Capture the cell that displays the provided text and extract its [x, y] central coordinate. 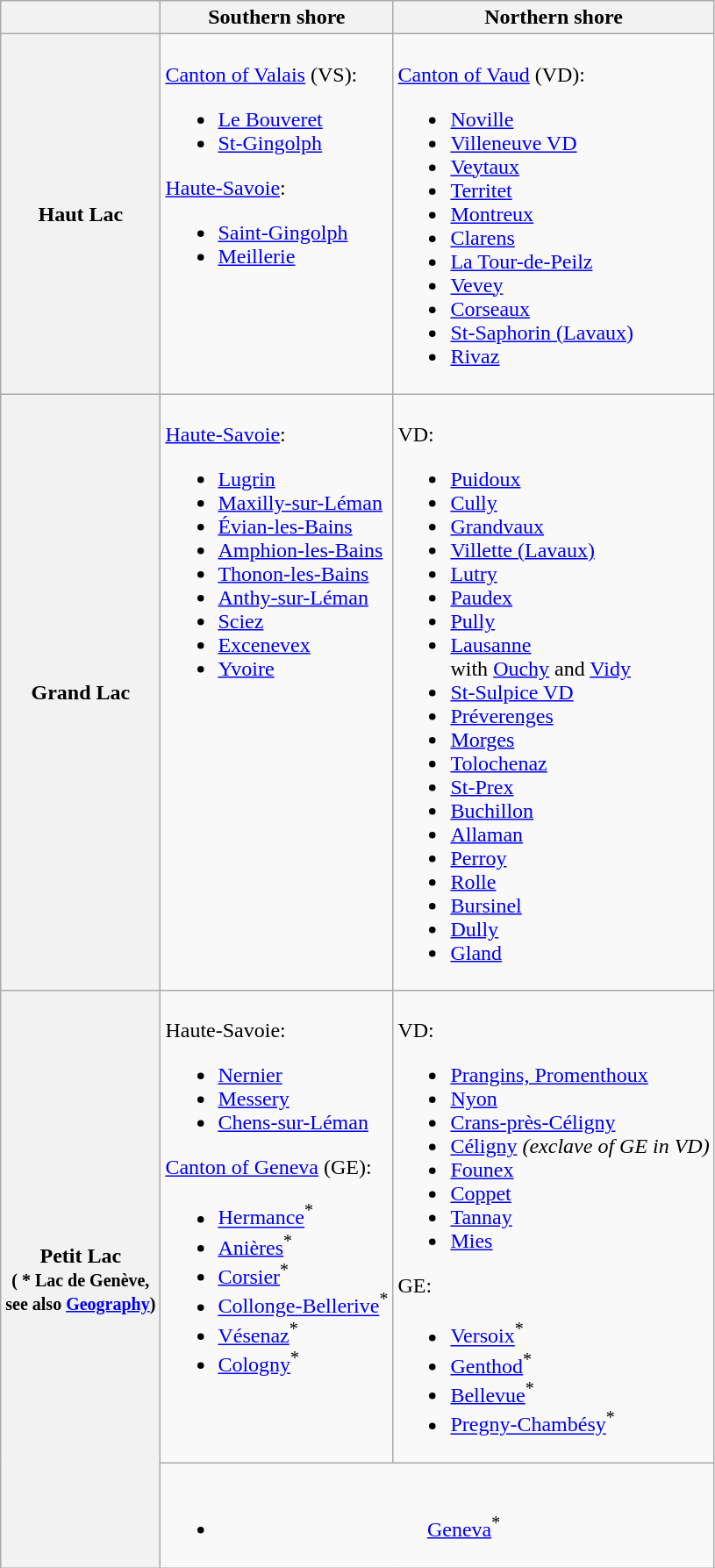
Haute-Savoie:NernierMesseryChens-sur-LémanCanton of Geneva (GE):Hermance*Anières*Corsier*Collonge-Bellerive*Vésenaz*Cologny* [277, 1227]
Grand Lac [81, 692]
Haut Lac [81, 214]
Canton of Vaud (VD):NovilleVilleneuve VDVeytauxTerritetMontreuxClarensLa Tour-de-PeilzVeveyCorseauxSt-Saphorin (Lavaux)Rivaz [554, 214]
Haute-Savoie:LugrinMaxilly-sur-LémanÉvian-les-BainsAmphion-les-BainsThonon-les-BainsAnthy-sur-LémanSciezExcenevexYvoire [277, 692]
Southern shore [277, 18]
Northern shore [554, 18]
Geneva* [437, 1515]
VD:Prangins, PromenthouxNyonCrans-près-CélignyCéligny (exclave of GE in VD)FounexCoppetTannayMiesGE:Versoix*Genthod*Bellevue*Pregny-Chambésy* [554, 1227]
Petit Lac( * Lac de Genève, see also Geography) [81, 1279]
Canton of Valais (VS):Le BouveretSt-GingolphHaute-Savoie:Saint-GingolphMeillerie [277, 214]
